Extract the [X, Y] coordinate from the center of the cell holding the provided text.  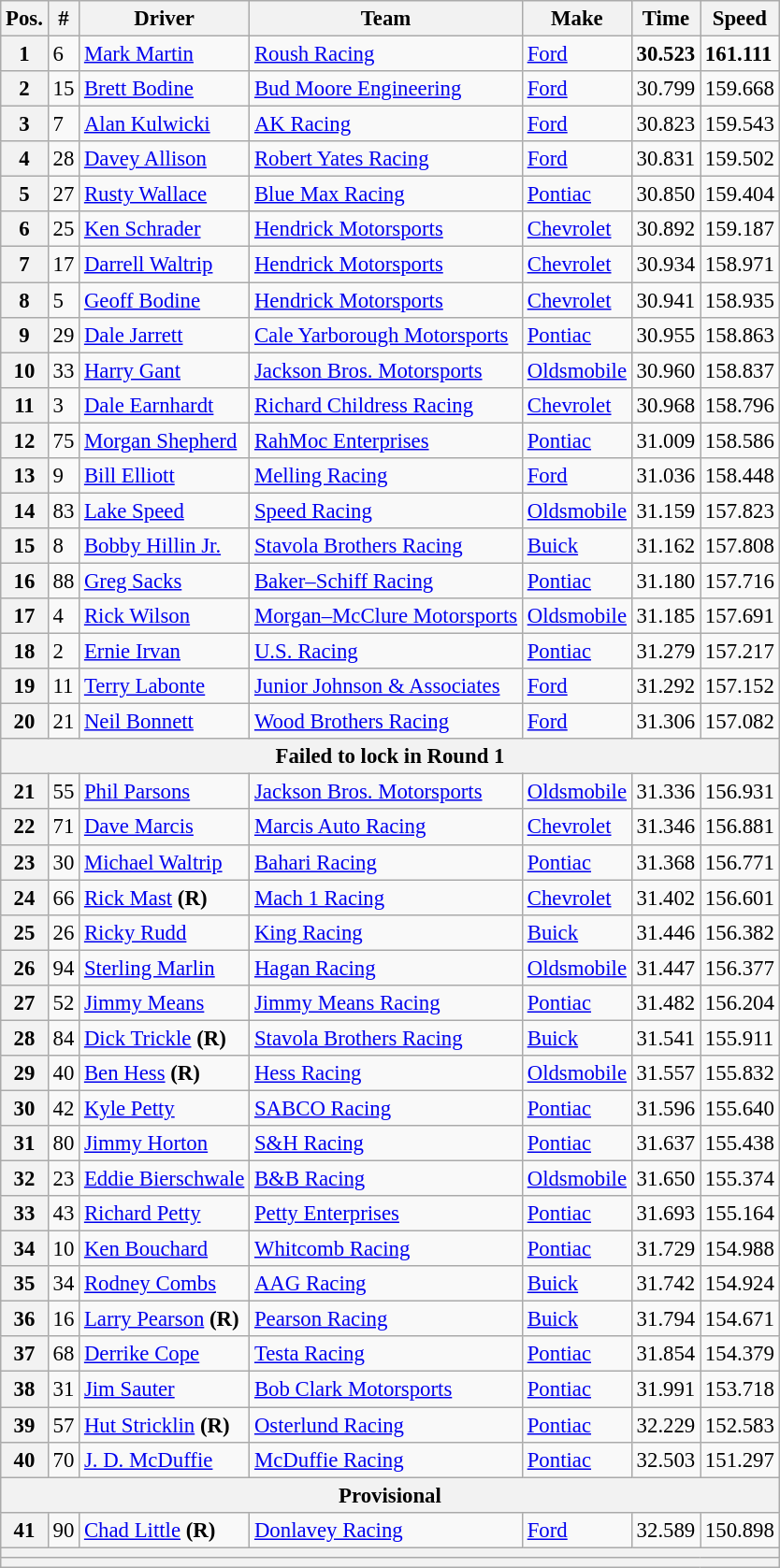
Jimmy Means Racing [386, 1003]
Ken Bouchard [165, 1249]
31.159 [666, 511]
B&B Racing [386, 1179]
43 [64, 1214]
Jim Sauter [165, 1389]
Melling Racing [386, 476]
155.911 [741, 1038]
83 [64, 511]
Hess Racing [386, 1073]
Ken Schrader [165, 229]
30.960 [666, 370]
Sterling Marlin [165, 968]
18 [24, 652]
Mark Martin [165, 54]
Richard Childress Racing [386, 405]
157.691 [741, 616]
157.217 [741, 652]
Alan Kulwicki [165, 124]
158.971 [741, 265]
55 [64, 792]
158.448 [741, 476]
158.935 [741, 300]
31.368 [666, 862]
Lake Speed [165, 511]
151.297 [741, 1460]
32 [24, 1179]
31.009 [666, 440]
31.637 [666, 1144]
Terry Labonte [165, 686]
31.729 [666, 1249]
156.382 [741, 932]
24 [24, 898]
Speed [741, 19]
31.162 [666, 546]
Make [576, 19]
31.185 [666, 616]
30.823 [666, 124]
31.306 [666, 722]
154.988 [741, 1249]
Ben Hess (R) [165, 1073]
31.336 [666, 792]
Hagan Racing [386, 968]
150.898 [741, 1530]
75 [64, 440]
Rodney Combs [165, 1284]
Whitcomb Racing [386, 1249]
36 [24, 1319]
Failed to lock in Round 1 [390, 756]
Morgan Shepherd [165, 440]
31.794 [666, 1319]
88 [64, 581]
42 [64, 1108]
Geoff Bodine [165, 300]
Neil Bonnett [165, 722]
Osterlund Racing [386, 1425]
Davey Allison [165, 159]
Petty Enterprises [386, 1214]
155.640 [741, 1108]
158.586 [741, 440]
Marcis Auto Racing [386, 827]
S&H Racing [386, 1144]
71 [64, 827]
159.668 [741, 89]
158.863 [741, 335]
94 [64, 968]
Bahari Racing [386, 862]
Ricky Rudd [165, 932]
31.346 [666, 827]
30.831 [666, 159]
155.438 [741, 1144]
Pos. [24, 19]
Donlavey Racing [386, 1530]
McDuffie Racing [386, 1460]
156.601 [741, 898]
35 [24, 1284]
Roush Racing [386, 54]
Greg Sacks [165, 581]
52 [64, 1003]
31.402 [666, 898]
80 [64, 1144]
Harry Gant [165, 370]
32.589 [666, 1530]
Dave Marcis [165, 827]
Junior Johnson & Associates [386, 686]
Bob Clark Motorsports [386, 1389]
156.204 [741, 1003]
13 [24, 476]
153.718 [741, 1389]
155.832 [741, 1073]
68 [64, 1355]
159.543 [741, 124]
154.379 [741, 1355]
Ernie Irvan [165, 652]
39 [24, 1425]
Testa Racing [386, 1355]
Baker–Schiff Racing [386, 581]
Hut Stricklin (R) [165, 1425]
U.S. Racing [386, 652]
Wood Brothers Racing [386, 722]
31.292 [666, 686]
30.523 [666, 54]
Bobby Hillin Jr. [165, 546]
Rick Wilson [165, 616]
31.596 [666, 1108]
Bud Moore Engineering [386, 89]
31.693 [666, 1214]
AAG Racing [386, 1284]
157.082 [741, 722]
Cale Yarborough Motorsports [386, 335]
Pearson Racing [386, 1319]
66 [64, 898]
30.850 [666, 194]
31.650 [666, 1179]
31.446 [666, 932]
RahMoc Enterprises [386, 440]
70 [64, 1460]
Morgan–McClure Motorsports [386, 616]
# [64, 19]
SABCO Racing [386, 1108]
AK Racing [386, 124]
Bill Elliott [165, 476]
156.771 [741, 862]
Darrell Waltrip [165, 265]
31.854 [666, 1355]
30.968 [666, 405]
31.279 [666, 652]
Dick Trickle (R) [165, 1038]
Driver [165, 19]
31.036 [666, 476]
Rick Mast (R) [165, 898]
32.229 [666, 1425]
31.991 [666, 1389]
157.823 [741, 511]
31.447 [666, 968]
Speed Racing [386, 511]
32.503 [666, 1460]
156.931 [741, 792]
Phil Parsons [165, 792]
Richard Petty [165, 1214]
30.941 [666, 300]
Robert Yates Racing [386, 159]
37 [24, 1355]
31.541 [666, 1038]
158.796 [741, 405]
Blue Max Racing [386, 194]
1 [24, 54]
22 [24, 827]
157.152 [741, 686]
20 [24, 722]
12 [24, 440]
156.881 [741, 827]
Mach 1 Racing [386, 898]
Jimmy Means [165, 1003]
159.502 [741, 159]
158.837 [741, 370]
30.799 [666, 89]
38 [24, 1389]
19 [24, 686]
31.557 [666, 1073]
Larry Pearson (R) [165, 1319]
31.482 [666, 1003]
157.808 [741, 546]
Chad Little (R) [165, 1530]
57 [64, 1425]
152.583 [741, 1425]
Eddie Bierschwale [165, 1179]
Time [666, 19]
Dale Jarrett [165, 335]
14 [24, 511]
Jimmy Horton [165, 1144]
161.111 [741, 54]
King Racing [386, 932]
31.180 [666, 581]
155.374 [741, 1179]
Rusty Wallace [165, 194]
155.164 [741, 1214]
30.892 [666, 229]
41 [24, 1530]
31.742 [666, 1284]
Provisional [390, 1495]
30.955 [666, 335]
154.924 [741, 1284]
Dale Earnhardt [165, 405]
154.671 [741, 1319]
156.377 [741, 968]
Derrike Cope [165, 1355]
Brett Bodine [165, 89]
159.187 [741, 229]
84 [64, 1038]
30.934 [666, 265]
Michael Waltrip [165, 862]
Team [386, 19]
J. D. McDuffie [165, 1460]
159.404 [741, 194]
Kyle Petty [165, 1108]
90 [64, 1530]
157.716 [741, 581]
